For the text-containing cell, return its midpoint in [X, Y] coordinate format. 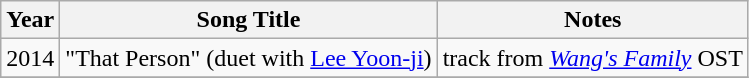
Notes [592, 20]
track from Wang's Family OST [592, 58]
"That Person" (duet with Lee Yoon-ji) [248, 58]
2014 [30, 58]
Year [30, 20]
Song Title [248, 20]
